Capture the cell that displays the provided text and extract its (x, y) central coordinate. 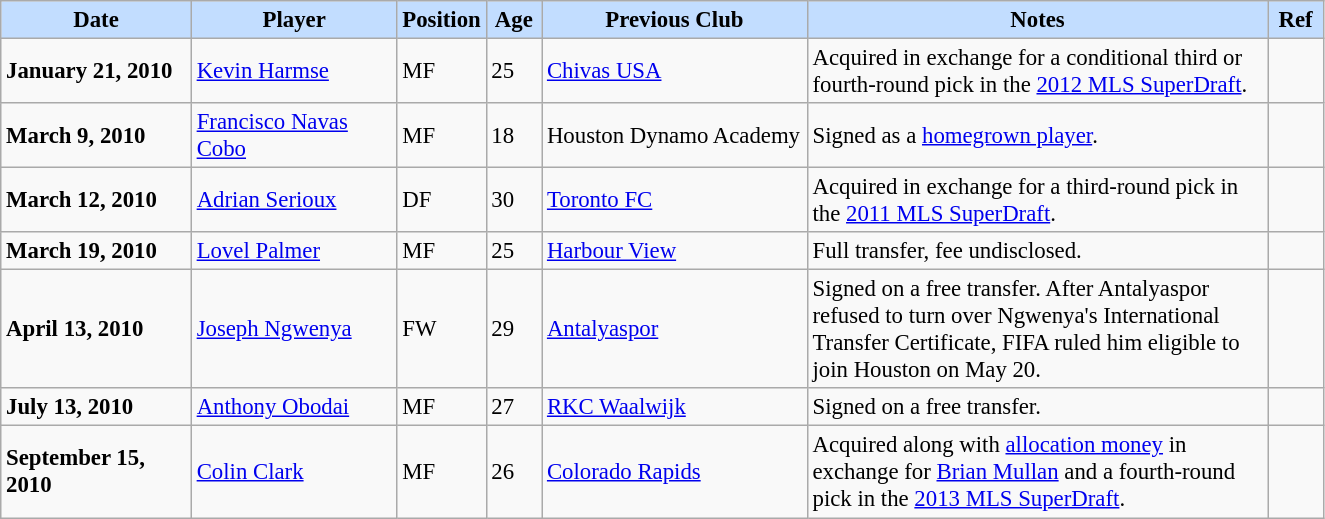
Player (294, 20)
Anthony Obodai (294, 407)
Acquired in exchange for a third-round pick in the 2011 MLS SuperDraft. (1038, 200)
26 (514, 472)
Age (514, 20)
Date (96, 20)
Colorado Rapids (675, 472)
Toronto FC (675, 200)
27 (514, 407)
Joseph Ngwenya (294, 330)
Houston Dynamo Academy (675, 136)
29 (514, 330)
Position (442, 20)
RKC Waalwijk (675, 407)
March 12, 2010 (96, 200)
January 21, 2010 (96, 72)
Kevin Harmse (294, 72)
30 (514, 200)
18 (514, 136)
Harbour View (675, 251)
Ref (1296, 20)
FW (442, 330)
March 9, 2010 (96, 136)
Adrian Serioux (294, 200)
Acquired in exchange for a conditional third or fourth-round pick in the 2012 MLS SuperDraft. (1038, 72)
Chivas USA (675, 72)
Francisco Navas Cobo (294, 136)
Signed as a homegrown player. (1038, 136)
Lovel Palmer (294, 251)
Antalyaspor (675, 330)
DF (442, 200)
Previous Club (675, 20)
September 15, 2010 (96, 472)
Acquired along with allocation money in exchange for Brian Mullan and a fourth-round pick in the 2013 MLS SuperDraft. (1038, 472)
Full transfer, fee undisclosed. (1038, 251)
April 13, 2010 (96, 330)
July 13, 2010 (96, 407)
March 19, 2010 (96, 251)
Notes (1038, 20)
Colin Clark (294, 472)
Signed on a free transfer. (1038, 407)
